Locate the cell with the specified text and output its [x, y] center coordinate. 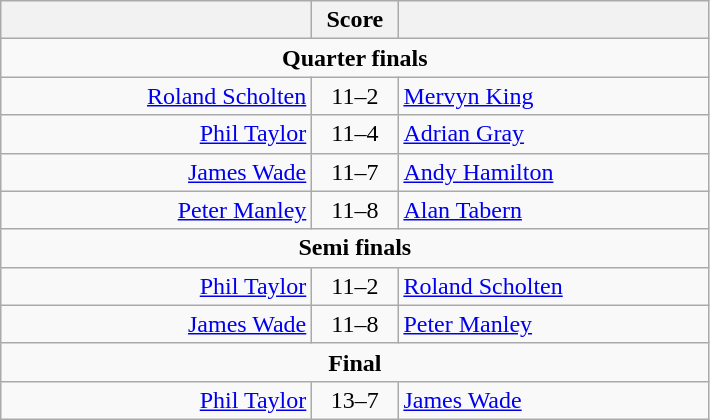
13–7 [355, 400]
Score [355, 20]
Alan Tabern [554, 210]
Quarter finals [355, 58]
Adrian Gray [554, 134]
Mervyn King [554, 96]
11–7 [355, 172]
Final [355, 362]
Semi finals [355, 248]
Andy Hamilton [554, 172]
11–4 [355, 134]
